From the cell containing the given text, extract its center point as [x, y] coordinate. 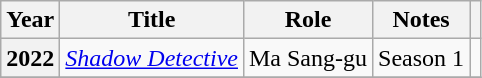
Shadow Detective [152, 58]
Notes [422, 20]
Year [30, 20]
Title [152, 20]
Season 1 [422, 58]
Ma Sang-gu [308, 58]
Role [308, 20]
2022 [30, 58]
